Determine the (X, Y) coordinate at the center of the cell enclosing the given text.  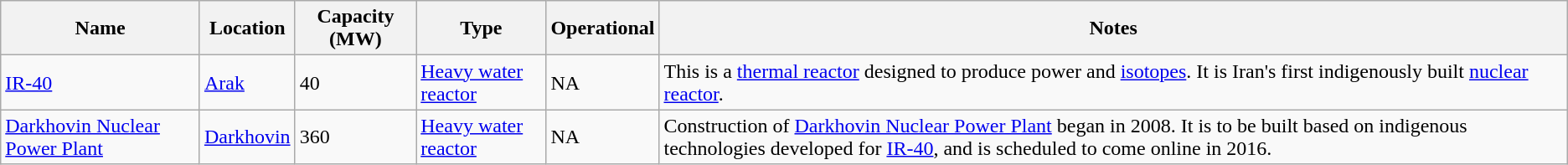
Type (481, 28)
Location (247, 28)
40 (355, 82)
360 (355, 137)
IR-40 (101, 82)
Darkhovin Nuclear Power Plant (101, 137)
Arak (247, 82)
Operational (603, 28)
Darkhovin (247, 137)
Name (101, 28)
This is a thermal reactor designed to produce power and isotopes. It is Iran's first indigenously built nuclear reactor. (1113, 82)
Notes (1113, 28)
Capacity (MW) (355, 28)
